Locate the cell with the specified text and output its (X, Y) center coordinate. 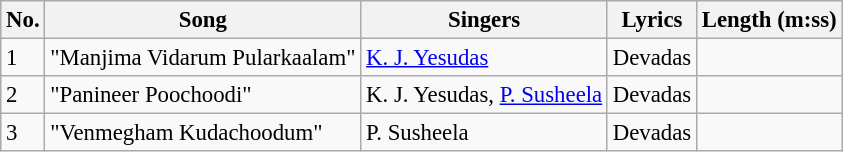
K. J. Yesudas (484, 58)
P. Susheela (484, 133)
3 (23, 133)
"Panineer Poochoodi" (203, 95)
Song (203, 20)
"Manjima Vidarum Pularkaalam" (203, 58)
"Venmegham Kudachoodum" (203, 133)
Lyrics (652, 20)
No. (23, 20)
Length (m:ss) (770, 20)
Singers (484, 20)
1 (23, 58)
K. J. Yesudas, P. Susheela (484, 95)
2 (23, 95)
